Determine the [x, y] coordinate at the center of the cell enclosing the given text.  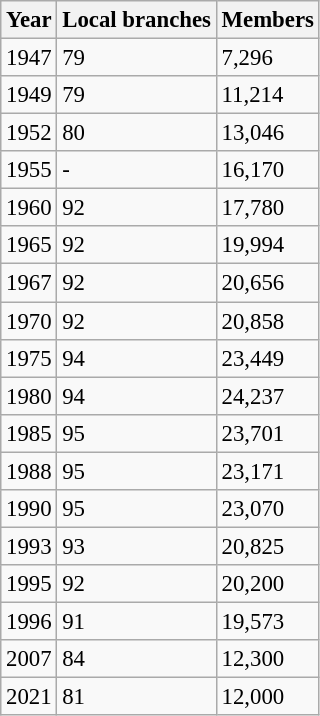
2021 [29, 697]
19,994 [268, 245]
12,000 [268, 697]
23,701 [268, 433]
91 [136, 621]
1955 [29, 170]
80 [136, 133]
20,200 [268, 584]
1947 [29, 58]
19,573 [268, 621]
1952 [29, 133]
1967 [29, 283]
81 [136, 697]
1980 [29, 396]
12,300 [268, 659]
13,046 [268, 133]
Year [29, 20]
Members [268, 20]
1949 [29, 95]
1988 [29, 471]
1975 [29, 358]
23,171 [268, 471]
20,656 [268, 283]
1965 [29, 245]
11,214 [268, 95]
84 [136, 659]
1996 [29, 621]
23,070 [268, 509]
20,825 [268, 546]
1990 [29, 509]
16,170 [268, 170]
24,237 [268, 396]
20,858 [268, 321]
23,449 [268, 358]
1993 [29, 546]
2007 [29, 659]
1985 [29, 433]
7,296 [268, 58]
93 [136, 546]
17,780 [268, 208]
1960 [29, 208]
- [136, 170]
1995 [29, 584]
1970 [29, 321]
Local branches [136, 20]
